From the cell containing the given text, extract its center point as (X, Y) coordinate. 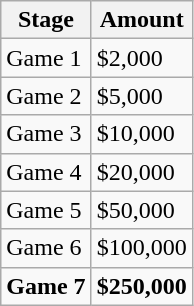
Game 5 (46, 210)
$2,000 (142, 58)
Game 3 (46, 134)
$5,000 (142, 96)
Game 2 (46, 96)
Game 4 (46, 172)
$20,000 (142, 172)
Game 6 (46, 248)
$10,000 (142, 134)
Game 7 (46, 286)
Game 1 (46, 58)
$100,000 (142, 248)
$50,000 (142, 210)
Stage (46, 20)
$250,000 (142, 286)
Amount (142, 20)
